Locate the cell with the specified text and output its (X, Y) center coordinate. 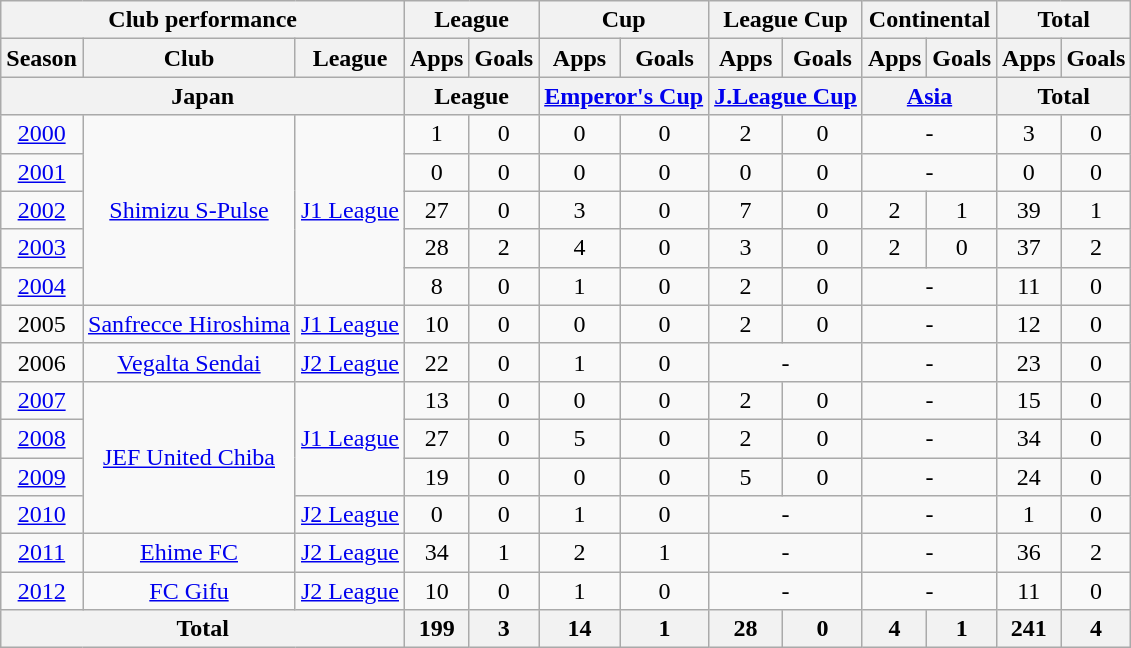
Ehime FC (188, 553)
19 (437, 477)
23 (1029, 362)
2012 (42, 591)
Season (42, 58)
15 (1029, 400)
2004 (42, 286)
2008 (42, 438)
7 (746, 210)
13 (437, 400)
Continental (929, 20)
22 (437, 362)
2003 (42, 248)
199 (437, 629)
2000 (42, 134)
12 (1029, 324)
Vegalta Sendai (188, 362)
Cup (624, 20)
League Cup (786, 20)
36 (1029, 553)
8 (437, 286)
2009 (42, 477)
Sanfrecce Hiroshima (188, 324)
2006 (42, 362)
14 (580, 629)
Asia (929, 96)
2011 (42, 553)
Club (188, 58)
J.League Cup (786, 96)
39 (1029, 210)
2007 (42, 400)
2001 (42, 172)
JEF United Chiba (188, 457)
2002 (42, 210)
2005 (42, 324)
Club performance (203, 20)
241 (1029, 629)
2010 (42, 515)
FC Gifu (188, 591)
37 (1029, 248)
Shimizu S-Pulse (188, 210)
24 (1029, 477)
Japan (203, 96)
Emperor's Cup (624, 96)
